Detect which cell encompasses the target text, then output its (x, y) center coordinate. 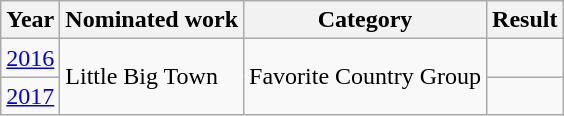
Year (30, 20)
2017 (30, 96)
Result (525, 20)
2016 (30, 58)
Category (366, 20)
Little Big Town (152, 77)
Favorite Country Group (366, 77)
Nominated work (152, 20)
